Capture the cell that displays the provided text and extract its [x, y] central coordinate. 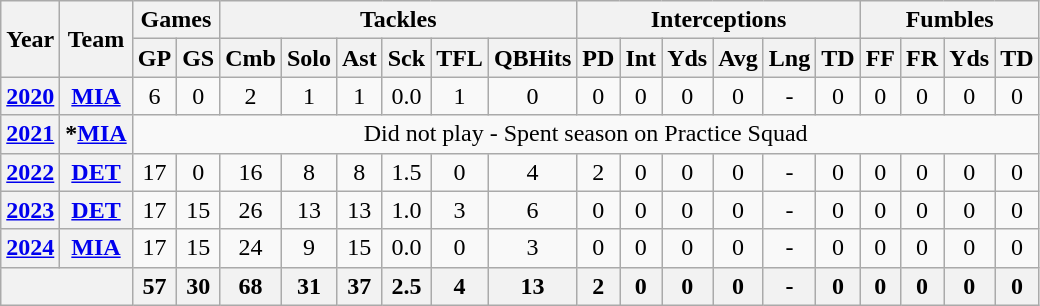
37 [359, 286]
PD [598, 58]
Interceptions [718, 20]
Did not play - Spent season on Practice Squad [586, 134]
30 [198, 286]
68 [251, 286]
2022 [30, 172]
Games [176, 20]
1.5 [406, 172]
QBHits [532, 58]
31 [308, 286]
FF [880, 58]
*MIA [96, 134]
Int [641, 58]
GS [198, 58]
16 [251, 172]
GP [154, 58]
24 [251, 248]
Ast [359, 58]
Team [96, 39]
Sck [406, 58]
2023 [30, 210]
2.5 [406, 286]
Avg [738, 58]
Fumbles [950, 20]
Tackles [398, 20]
FR [922, 58]
26 [251, 210]
Solo [308, 58]
TFL [460, 58]
57 [154, 286]
Lng [789, 58]
1.0 [406, 210]
2024 [30, 248]
2020 [30, 96]
Year [30, 39]
9 [308, 248]
2021 [30, 134]
Cmb [251, 58]
